Return the (x, y) coordinate for the center point of the cell that contains the specified text.  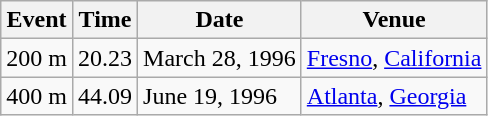
March 28, 1996 (220, 58)
20.23 (104, 58)
Fresno, California (394, 58)
June 19, 1996 (220, 96)
200 m (37, 58)
400 m (37, 96)
Venue (394, 20)
44.09 (104, 96)
Atlanta, Georgia (394, 96)
Time (104, 20)
Event (37, 20)
Date (220, 20)
